For the text-containing cell, return its midpoint in [x, y] coordinate format. 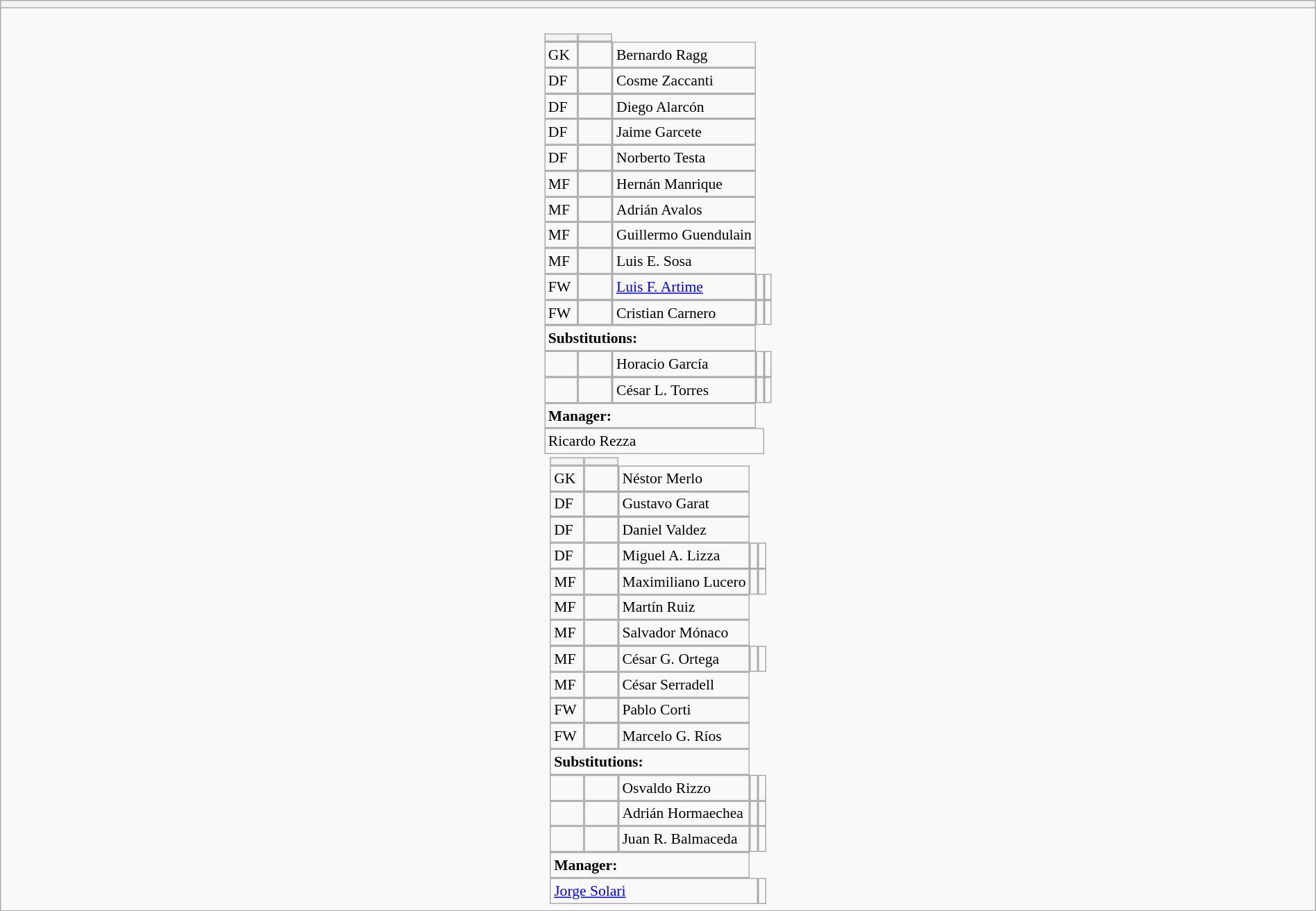
Daniel Valdez [684, 529]
Salvador Mónaco [684, 633]
Marcelo G. Ríos [684, 736]
Hernán Manrique [684, 183]
Ricardo Rezza [654, 442]
Adrián Avalos [684, 210]
Luis F. Artime [684, 286]
Jaime Garcete [684, 132]
César L. Torres [684, 390]
Miguel A. Lizza [684, 555]
Diego Alarcón [684, 107]
Guillermo Guendulain [684, 235]
Adrián Hormaechea [684, 814]
Pablo Corti [684, 710]
Osvaldo Rizzo [684, 787]
Jorge Solari [654, 890]
Cosme Zaccanti [684, 81]
Juan R. Balmaceda [684, 839]
Martín Ruiz [684, 607]
Horacio García [684, 364]
Néstor Merlo [684, 478]
César Serradell [684, 685]
Bernardo Ragg [684, 54]
César G. Ortega [684, 658]
Norberto Testa [684, 158]
Gustavo Garat [684, 504]
Luis E. Sosa [684, 261]
Cristian Carnero [684, 312]
Maximiliano Lucero [684, 582]
